Identify which cell holds the provided text, then report its (x, y) central coordinate. 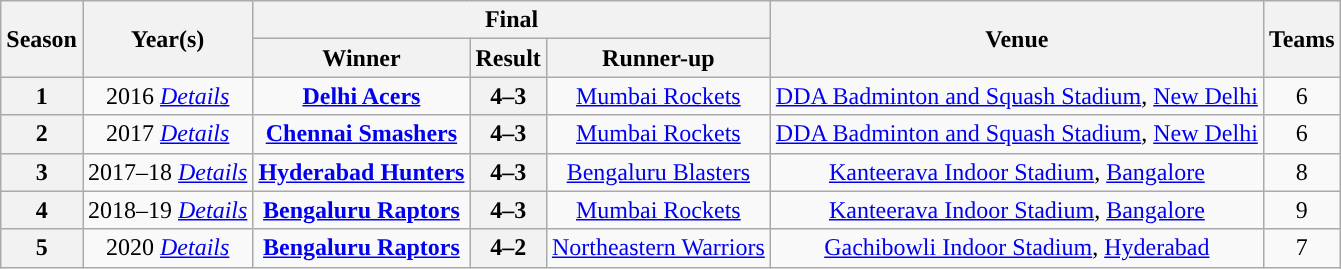
Hyderabad Hunters (362, 172)
4–2 (508, 248)
Northeastern Warriors (658, 248)
9 (1302, 210)
8 (1302, 172)
Gachibowli Indoor Stadium, Hyderabad (1016, 248)
2018–19 Details (167, 210)
2 (42, 134)
4 (42, 210)
2017 Details (167, 134)
Chennai Smashers (362, 134)
Venue (1016, 39)
5 (42, 248)
Bengaluru Blasters (658, 172)
Runner-up (658, 58)
Teams (1302, 39)
3 (42, 172)
Delhi Acers (362, 96)
Final (512, 20)
2020 Details (167, 248)
1 (42, 96)
2016 Details (167, 96)
Season (42, 39)
Result (508, 58)
7 (1302, 248)
Year(s) (167, 39)
2017–18 Details (167, 172)
Winner (362, 58)
